Return [X, Y] of the center of cell containing provided text 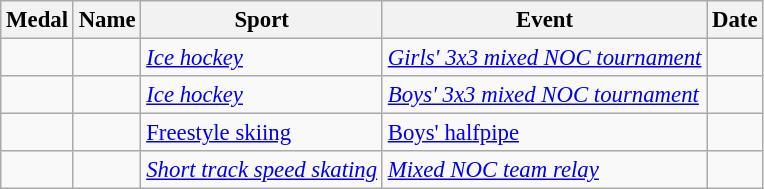
Short track speed skating [262, 170]
Name [107, 20]
Girls' 3x3 mixed NOC tournament [544, 58]
Boys' 3x3 mixed NOC tournament [544, 95]
Medal [38, 20]
Date [735, 20]
Sport [262, 20]
Freestyle skiing [262, 133]
Boys' halfpipe [544, 133]
Event [544, 20]
Mixed NOC team relay [544, 170]
